Return the [x, y] coordinate for the center point of the cell that contains the specified text.  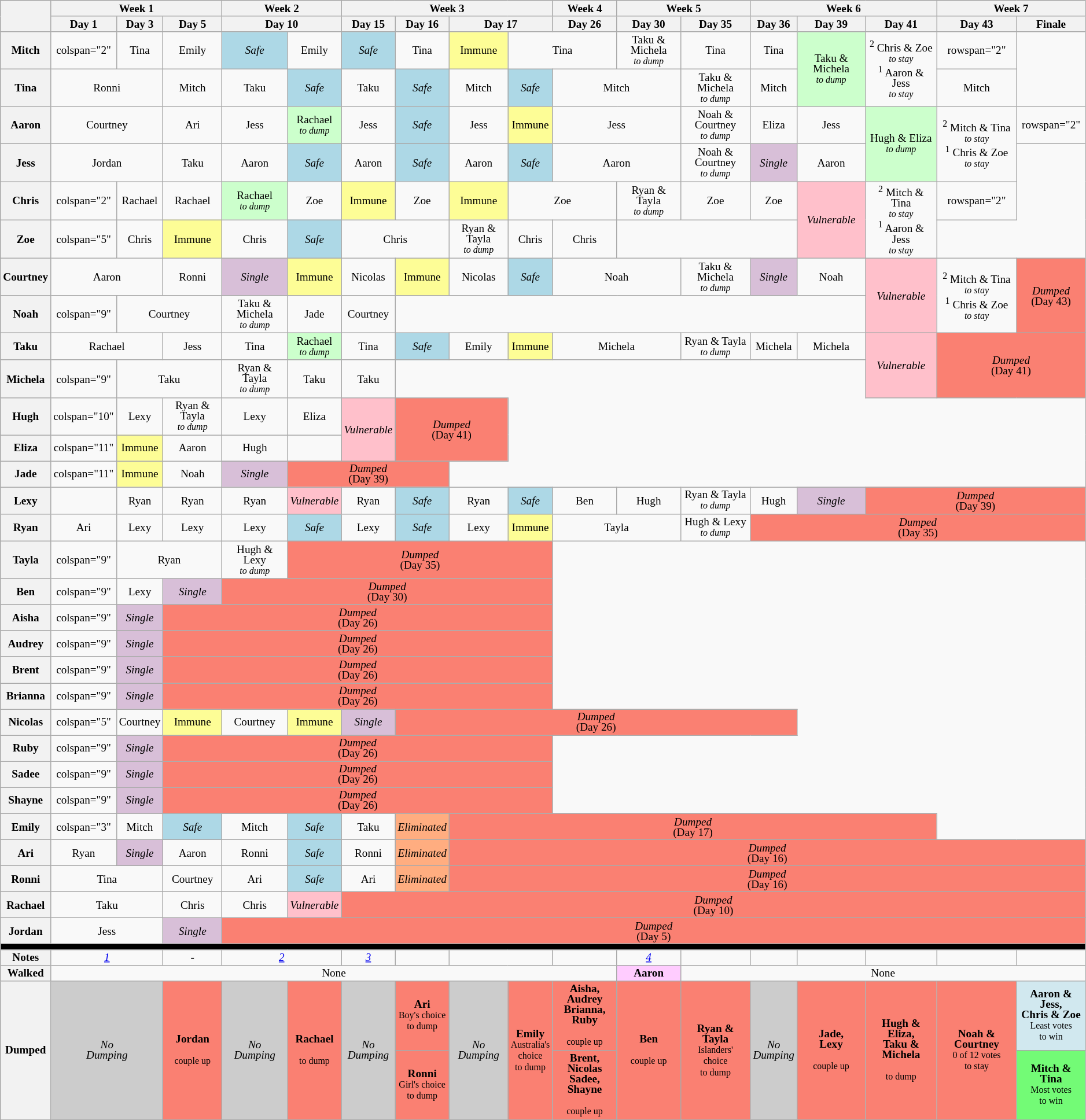
Day 39 [831, 24]
Week 2 [282, 8]
Notes [25, 957]
Day 30 [649, 24]
Mitch & TinaMost votesto win [1051, 1085]
1 [107, 957]
EmilyAustralia'schoiceto dump [530, 1050]
Dumped(Day 5) [654, 931]
Audrey [25, 643]
Day 15 [368, 24]
Day 43 [977, 24]
Brent [25, 670]
Walked [25, 973]
Week 6 [844, 8]
AriBoy's choiceto dump [422, 1015]
Week 5 [684, 8]
Hugh & Elizato dump [901, 143]
Noah & Courtney0 of 12 votesto stay [977, 1050]
Dumped(Day 30) [388, 591]
Dumped(Day 17) [693, 826]
Week 3 [447, 8]
Week 7 [1011, 8]
Day 16 [422, 24]
Week 1 [137, 8]
Dumped [25, 1050]
Day 10 [282, 24]
Day 26 [584, 24]
Dumped(Day 10) [713, 905]
colspan="10" [83, 417]
Bencouple up [649, 1050]
Aisha, AudreyBrianna, Rubycouple up [584, 1015]
Finale [1051, 24]
Day 36 [774, 24]
Day 35 [715, 24]
2 [282, 957]
Day 41 [901, 24]
Shayne [25, 801]
- [193, 957]
Ryan & TaylaIslanders'choiceto dump [715, 1050]
Jordancouple up [193, 1050]
colspan="3" [83, 826]
Brianna [25, 695]
Brent, NicolasSadee, Shaynecouple up [584, 1085]
RonniGirl's choiceto dump [422, 1085]
Day 17 [501, 24]
3 [368, 957]
Ruby [25, 749]
2 Mitch & Tinato stay1 Aaron & Jessto stay [901, 220]
Aaron & Jess,Chris & ZoeLeast votesto win [1051, 1015]
2 Chris & Zoeto stay1 Aaron & Jessto stay [901, 69]
Dumped(Day 43) [1051, 295]
Day 3 [140, 24]
4 [649, 957]
Week 4 [584, 8]
Day 1 [83, 24]
Sadee [25, 774]
Hugh & Eliza,Taku & Michelato dump [901, 1050]
Day 5 [193, 24]
Rachaelto dump [315, 1050]
Aisha [25, 618]
Jade,Lexycouple up [831, 1050]
